Pinpoint the cell where the given text exists, returning its (X, Y) midpoint coordinate. 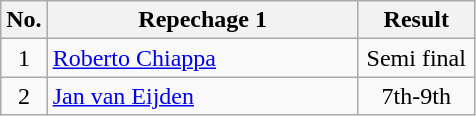
7th-9th (416, 96)
Roberto Chiappa (202, 58)
1 (24, 58)
Result (416, 20)
No. (24, 20)
Jan van Eijden (202, 96)
Semi final (416, 58)
Repechage 1 (202, 20)
2 (24, 96)
